Determine the [X, Y] coordinate at the center of the cell enclosing the given text.  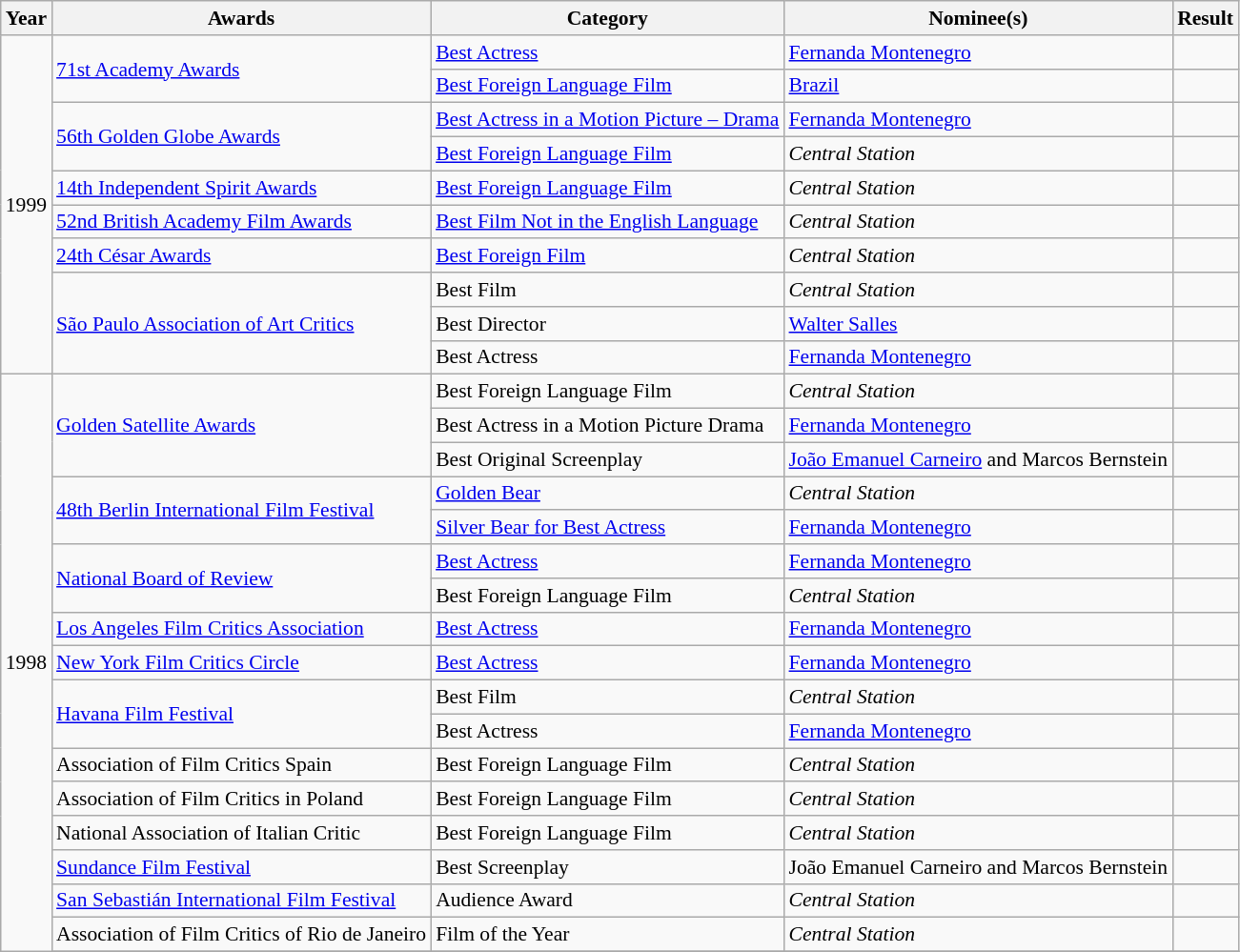
Year [27, 18]
São Paulo Association of Art Critics [241, 324]
Film of the Year [607, 935]
Awards [241, 18]
Result [1205, 18]
San Sebastián International Film Festival [241, 901]
National Association of Italian Critic [241, 833]
New York Film Critics Circle [241, 663]
56th Golden Globe Awards [241, 137]
Association of Film Critics Spain [241, 765]
Sundance Film Festival [241, 867]
Best Screenplay [607, 867]
Golden Satellite Awards [241, 425]
Silver Bear for Best Actress [607, 528]
Audience Award [607, 901]
Association of Film Critics of Rio de Janeiro [241, 935]
48th Berlin International Film Festival [241, 511]
Havana Film Festival [241, 715]
1998 [27, 663]
Los Angeles Film Critics Association [241, 629]
24th César Awards [241, 256]
Best Actress in a Motion Picture Drama [607, 426]
Category [607, 18]
Nominee(s) [979, 18]
Golden Bear [607, 494]
Best Director [607, 324]
71st Academy Awards [241, 69]
Best Film Not in the English Language [607, 222]
Association of Film Critics in Poland [241, 800]
Walter Salles [979, 324]
52nd British Academy Film Awards [241, 222]
Brazil [979, 86]
1999 [27, 205]
14th Independent Spirit Awards [241, 188]
Best Original Screenplay [607, 459]
Best Foreign Film [607, 256]
Best Actress in a Motion Picture – Drama [607, 120]
National Board of Review [241, 577]
